Return the [X, Y] coordinate for the center point of the cell that contains the specified text.  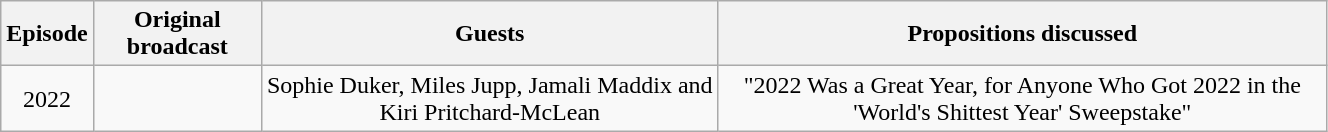
Guests [490, 34]
"2022 Was a Great Year, for Anyone Who Got 2022 in the 'World's Shittest Year' Sweepstake" [1022, 98]
Sophie Duker, Miles Jupp, Jamali Maddix and Kiri Pritchard-McLean [490, 98]
2022 [47, 98]
Propositions discussed [1022, 34]
Episode [47, 34]
Original broadcast [177, 34]
